Capture the cell that displays the provided text and extract its [X, Y] central coordinate. 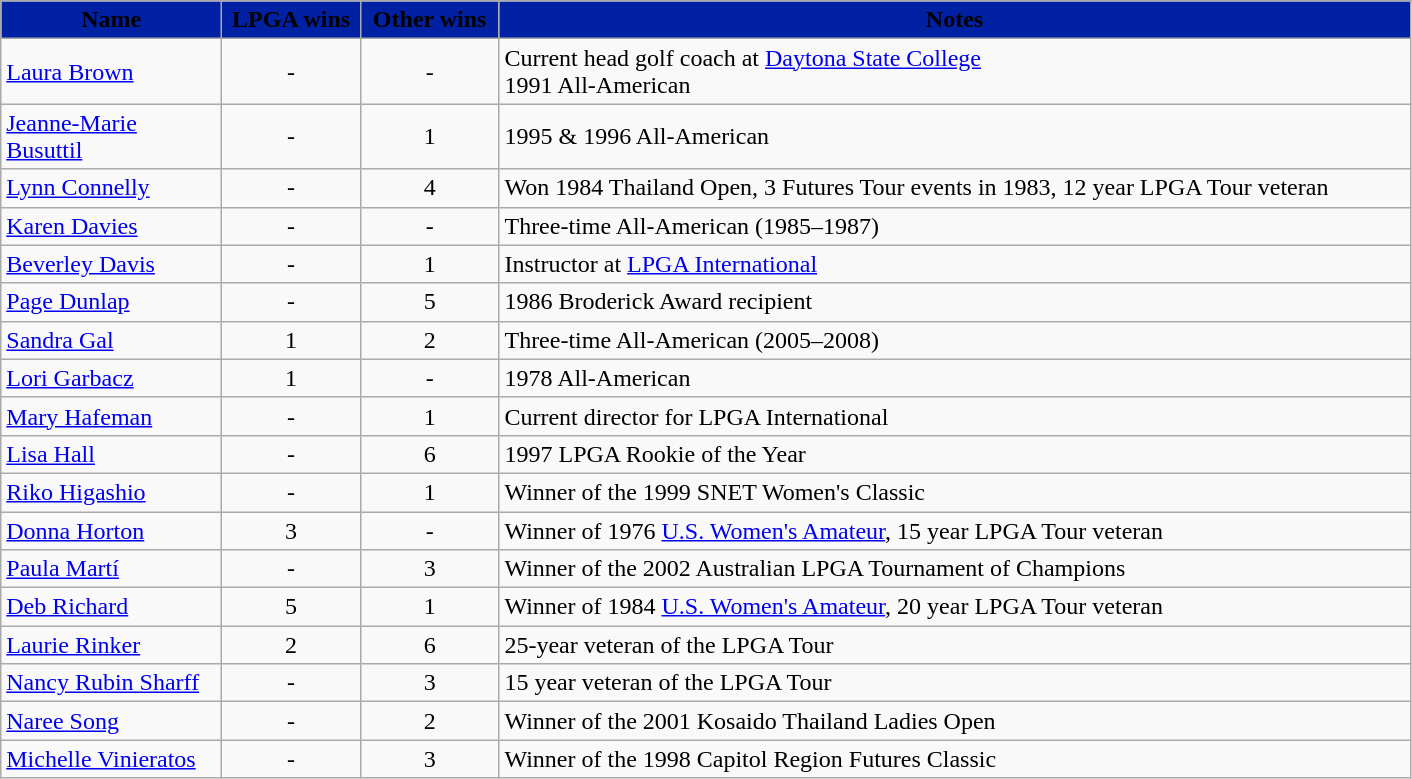
Winner of the 1999 SNET Women's Classic [954, 492]
Instructor at LPGA International [954, 264]
4 [430, 188]
Jeanne-Marie Busuttil [112, 136]
1986 Broderick Award recipient [954, 302]
Winner of the 1998 Capitol Region Futures Classic [954, 759]
Lynn Connelly [112, 188]
25-year veteran of the LPGA Tour [954, 645]
Other wins [430, 20]
15 year veteran of the LPGA Tour [954, 683]
Laura Brown [112, 72]
Page Dunlap [112, 302]
LPGA wins [292, 20]
Name [112, 20]
Riko Higashio [112, 492]
Winner of the 2002 Australian LPGA Tournament of Champions [954, 569]
Karen Davies [112, 226]
Lisa Hall [112, 454]
Laurie Rinker [112, 645]
Winner of 1976 U.S. Women's Amateur, 15 year LPGA Tour veteran [954, 531]
Mary Hafeman [112, 416]
Sandra Gal [112, 340]
Naree Song [112, 721]
Current director for LPGA International [954, 416]
Lori Garbacz [112, 378]
1995 & 1996 All-American [954, 136]
Notes [954, 20]
Beverley Davis [112, 264]
Won 1984 Thailand Open, 3 Futures Tour events in 1983, 12 year LPGA Tour veteran [954, 188]
Winner of 1984 U.S. Women's Amateur, 20 year LPGA Tour veteran [954, 607]
Three-time All-American (2005–2008) [954, 340]
Deb Richard [112, 607]
1997 LPGA Rookie of the Year [954, 454]
Current head golf coach at Daytona State College1991 All-American [954, 72]
1978 All-American [954, 378]
Nancy Rubin Sharff [112, 683]
Winner of the 2001 Kosaido Thailand Ladies Open [954, 721]
Donna Horton [112, 531]
Michelle Vinieratos [112, 759]
Three-time All-American (1985–1987) [954, 226]
Paula Martí [112, 569]
